Extract the [x, y] coordinate from the center of the cell holding the provided text.  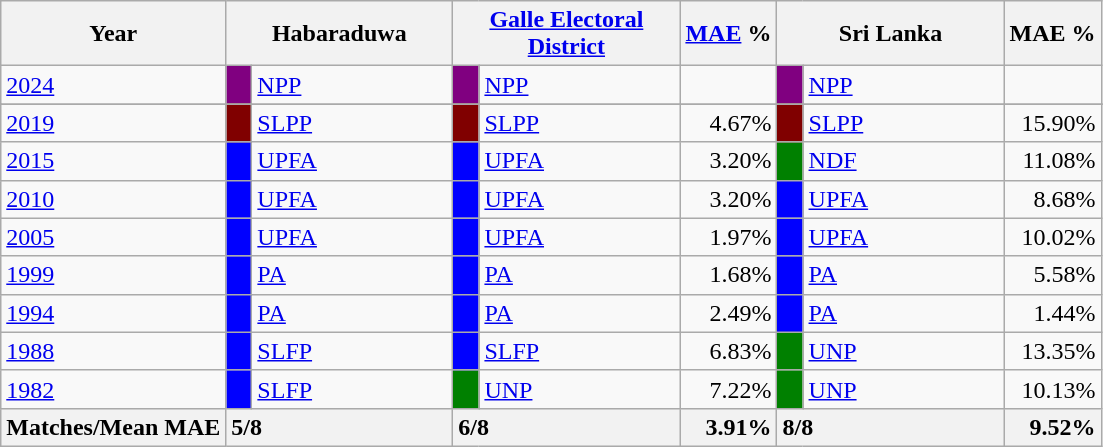
2019 [114, 123]
Sri Lanka [890, 34]
2.49% [728, 313]
15.90% [1052, 123]
2005 [114, 237]
1982 [114, 389]
1988 [114, 351]
1999 [114, 275]
5.58% [1052, 275]
NDF [904, 161]
6.83% [728, 351]
3.91% [728, 427]
1.97% [728, 237]
13.35% [1052, 351]
10.13% [1052, 389]
2024 [114, 85]
Year [114, 34]
8.68% [1052, 199]
1.68% [728, 275]
Galle Electoral District [566, 34]
1994 [114, 313]
Habaraduwa [340, 34]
10.02% [1052, 237]
2015 [114, 161]
11.08% [1052, 161]
6/8 [566, 427]
1.44% [1052, 313]
2010 [114, 199]
5/8 [340, 427]
7.22% [728, 389]
Matches/Mean MAE [114, 427]
8/8 [890, 427]
4.67% [728, 123]
9.52% [1052, 427]
